Scan for the cell matching the given text and deliver its [X, Y] coordinate at center. 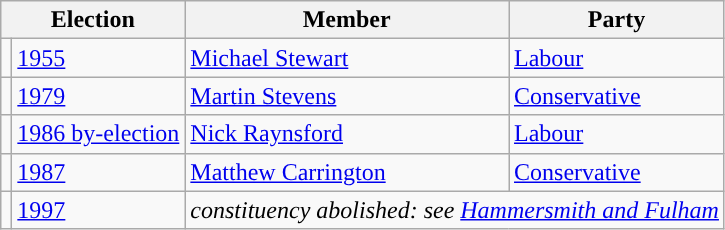
1997 [98, 210]
1986 by-election [98, 134]
Nick Raynsford [347, 134]
1979 [98, 96]
Election [93, 20]
1955 [98, 58]
Michael Stewart [347, 58]
constituency abolished: see Hammersmith and Fulham [455, 210]
Party [616, 20]
1987 [98, 172]
Martin Stevens [347, 96]
Member [347, 20]
Matthew Carrington [347, 172]
